Search for the cell housing the specified text and yield its (x, y) center coordinate. 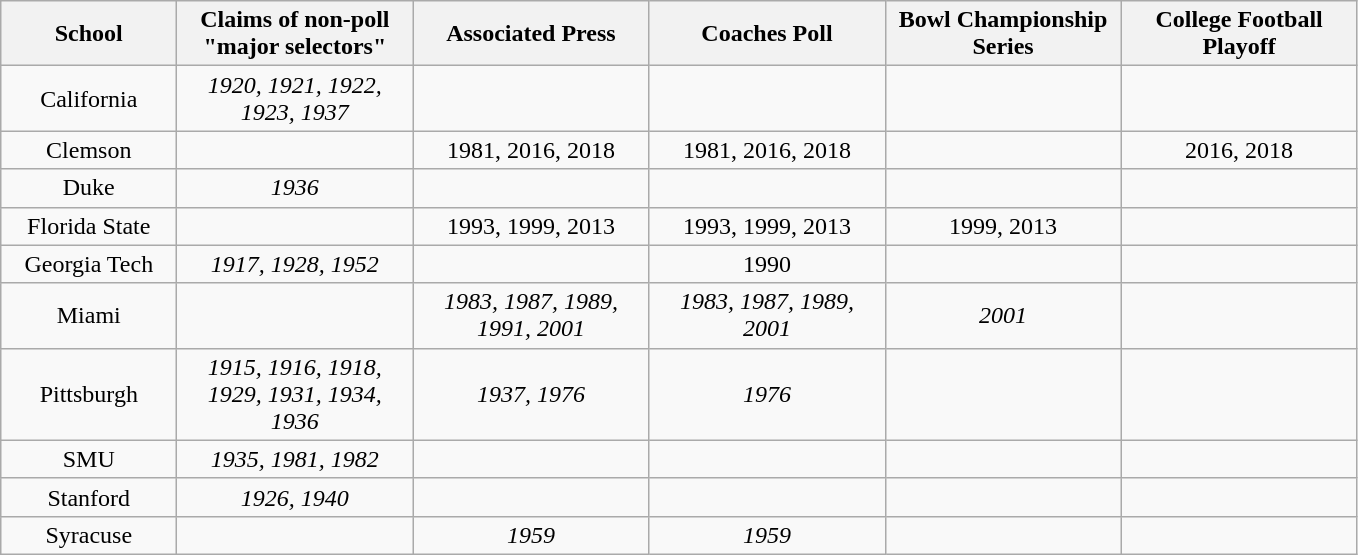
Coaches Poll (767, 34)
1915, 1916, 1918, 1929, 1931, 1934, 1936 (295, 394)
2001 (1003, 316)
College Football Playoff (1239, 34)
Claims of non-poll"major selectors" (295, 34)
1983, 1987, 1989, 2001 (767, 316)
1990 (767, 264)
1976 (767, 394)
1917, 1928, 1952 (295, 264)
Associated Press (531, 34)
Duke (89, 188)
Stanford (89, 497)
School (89, 34)
1937, 1976 (531, 394)
California (89, 98)
Clemson (89, 150)
Georgia Tech (89, 264)
SMU (89, 459)
1926, 1940 (295, 497)
Pittsburgh (89, 394)
1983, 1987, 1989, 1991, 2001 (531, 316)
Bowl Championship Series (1003, 34)
1920, 1921, 1922, 1923, 1937 (295, 98)
1935, 1981, 1982 (295, 459)
Syracuse (89, 535)
1936 (295, 188)
1999, 2013 (1003, 226)
2016, 2018 (1239, 150)
Florida State (89, 226)
Miami (89, 316)
